Locate the cell with the specified text and output its (x, y) center coordinate. 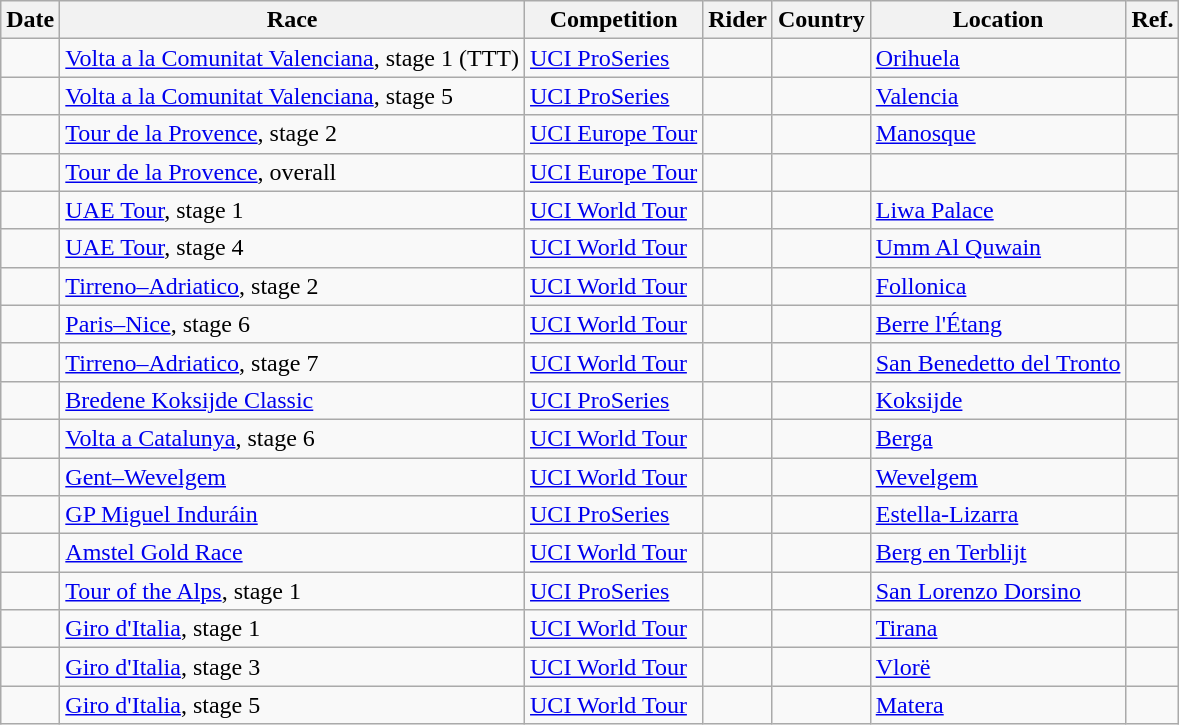
Tour of the Alps, stage 1 (292, 591)
Volta a Catalunya, stage 6 (292, 438)
Volta a la Comunitat Valenciana, stage 5 (292, 96)
GP Miguel Induráin (292, 515)
Wevelgem (998, 477)
Tirana (998, 629)
Umm Al Quwain (998, 248)
Location (998, 20)
Tour de la Provence, overall (292, 172)
Tirreno–Adriatico, stage 2 (292, 286)
Liwa Palace (998, 210)
Rider (738, 20)
Follonica (998, 286)
Volta a la Comunitat Valenciana, stage 1 (TTT) (292, 58)
Berg en Terblijt (998, 553)
Date (30, 20)
Paris–Nice, stage 6 (292, 324)
Tirreno–Adriatico, stage 7 (292, 362)
Berre l'Étang (998, 324)
Tour de la Provence, stage 2 (292, 134)
Ref. (1152, 20)
San Lorenzo Dorsino (998, 591)
Giro d'Italia, stage 5 (292, 705)
Giro d'Italia, stage 3 (292, 667)
Bredene Koksijde Classic (292, 400)
Race (292, 20)
Giro d'Italia, stage 1 (292, 629)
Koksijde (998, 400)
Orihuela (998, 58)
Gent–Wevelgem (292, 477)
Country (821, 20)
Berga (998, 438)
Manosque (998, 134)
UAE Tour, stage 1 (292, 210)
Valencia (998, 96)
Competition (614, 20)
San Benedetto del Tronto (998, 362)
Matera (998, 705)
Vlorë (998, 667)
Estella-Lizarra (998, 515)
Amstel Gold Race (292, 553)
UAE Tour, stage 4 (292, 248)
